Determine the (X, Y) coordinate at the center of the cell enclosing the given text.  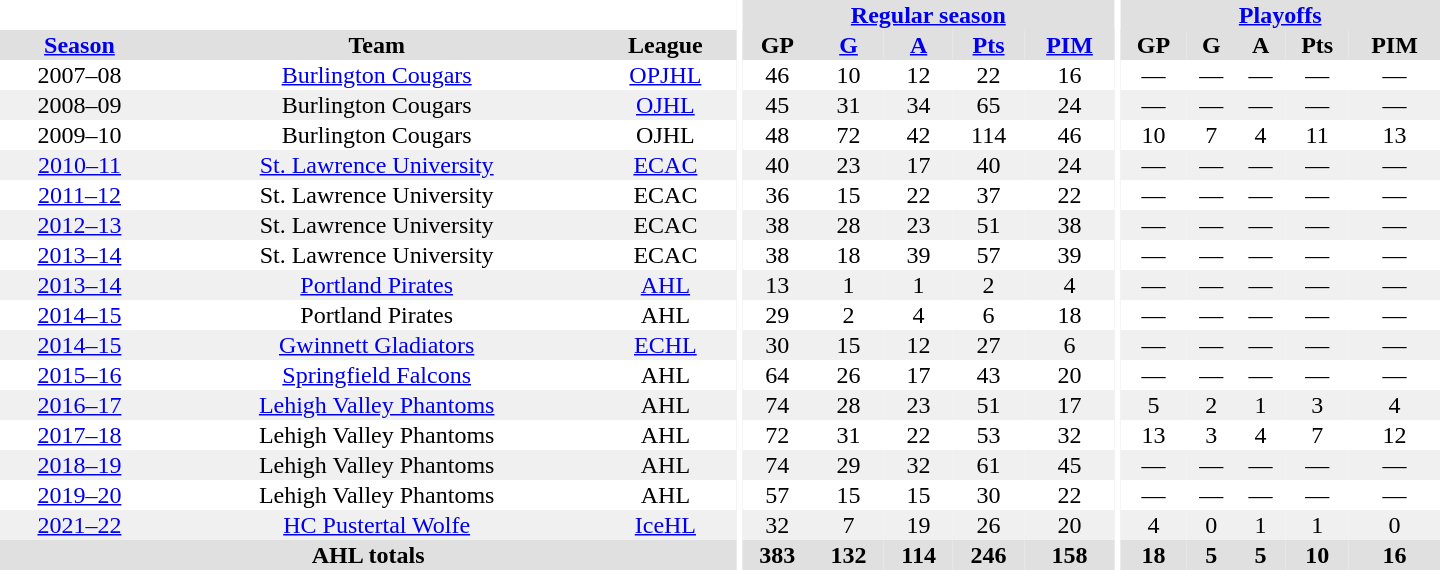
2015–16 (80, 375)
37 (988, 195)
42 (918, 135)
27 (988, 345)
132 (848, 555)
2010–11 (80, 165)
36 (778, 195)
2019–20 (80, 495)
OPJHL (665, 75)
246 (988, 555)
AHL totals (368, 555)
Gwinnett Gladiators (377, 345)
65 (988, 105)
League (665, 45)
2012–13 (80, 225)
53 (988, 435)
43 (988, 375)
2011–12 (80, 195)
Team (377, 45)
61 (988, 465)
2008–09 (80, 105)
48 (778, 135)
158 (1070, 555)
ECHL (665, 345)
2007–08 (80, 75)
2009–10 (80, 135)
Springfield Falcons (377, 375)
2021–22 (80, 525)
Regular season (928, 15)
IceHL (665, 525)
2017–18 (80, 435)
2018–19 (80, 465)
19 (918, 525)
Season (80, 45)
383 (778, 555)
Playoffs (1280, 15)
64 (778, 375)
34 (918, 105)
11 (1317, 135)
HC Pustertal Wolfe (377, 525)
2016–17 (80, 405)
